Detect which cell encompasses the target text, then output its [X, Y] center coordinate. 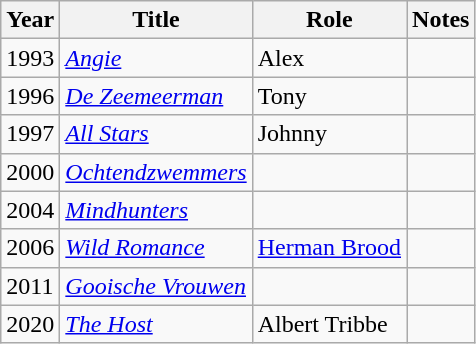
Title [156, 20]
Angie [156, 58]
2000 [30, 172]
Alex [329, 58]
De Zeemeerman [156, 96]
Herman Brood [329, 248]
Gooische Vrouwen [156, 286]
Role [329, 20]
1996 [30, 96]
Tony [329, 96]
Year [30, 20]
2011 [30, 286]
Johnny [329, 134]
Albert Tribbe [329, 324]
Ochtendzwemmers [156, 172]
Notes [441, 20]
2004 [30, 210]
The Host [156, 324]
2006 [30, 248]
2020 [30, 324]
Wild Romance [156, 248]
1997 [30, 134]
All Stars [156, 134]
1993 [30, 58]
Mindhunters [156, 210]
